Search for the cell housing the specified text and yield its (x, y) center coordinate. 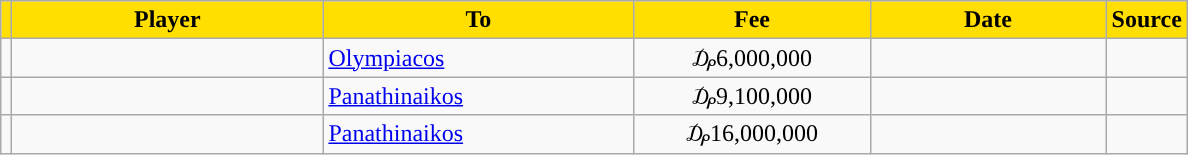
Date (988, 20)
₯16,000,000 (752, 134)
₯9,100,000 (752, 96)
Fee (752, 20)
₯6,000,000 (752, 58)
Player (168, 20)
Olympiacos (478, 58)
Source (1146, 20)
To (478, 20)
